Search for the cell housing the specified text and yield its (X, Y) center coordinate. 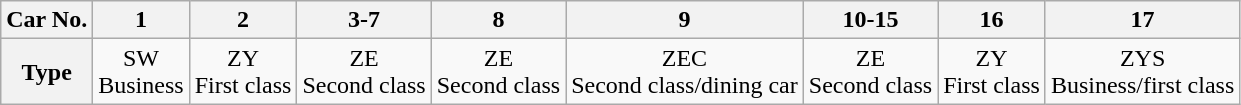
17 (1142, 20)
ZECSecond class/dining car (685, 72)
2 (243, 20)
1 (141, 20)
Car No. (47, 20)
ZYSBusiness/first class (1142, 72)
Type (47, 72)
9 (685, 20)
SWBusiness (141, 72)
16 (992, 20)
3-7 (364, 20)
8 (498, 20)
10-15 (870, 20)
